Provide the [x, y] coordinate of the cell's center where the given text is located.  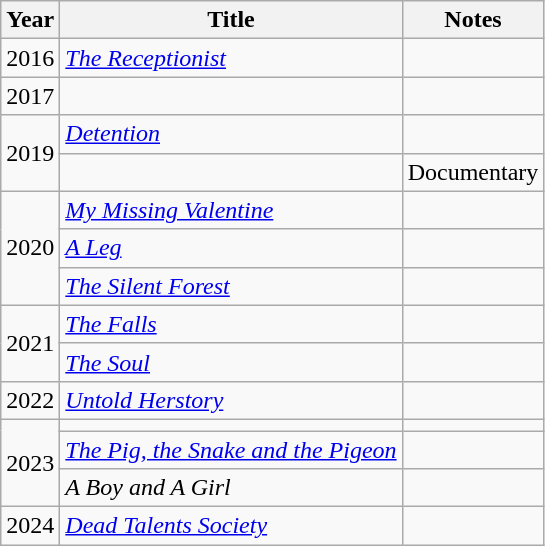
2019 [30, 153]
2020 [30, 248]
Dead Talents Society [231, 526]
The Soul [231, 362]
Year [30, 20]
Notes [473, 20]
The Pig, the Snake and the Pigeon [231, 449]
A Leg [231, 248]
2016 [30, 58]
My Missing Valentine [231, 210]
2023 [30, 462]
Untold Herstory [231, 400]
2022 [30, 400]
Documentary [473, 172]
2024 [30, 526]
A Boy and A Girl [231, 488]
Detention [231, 134]
2021 [30, 343]
The Silent Forest [231, 286]
The Receptionist [231, 58]
2017 [30, 96]
The Falls [231, 324]
Title [231, 20]
